Pinpoint the cell where the given text exists, returning its [X, Y] midpoint coordinate. 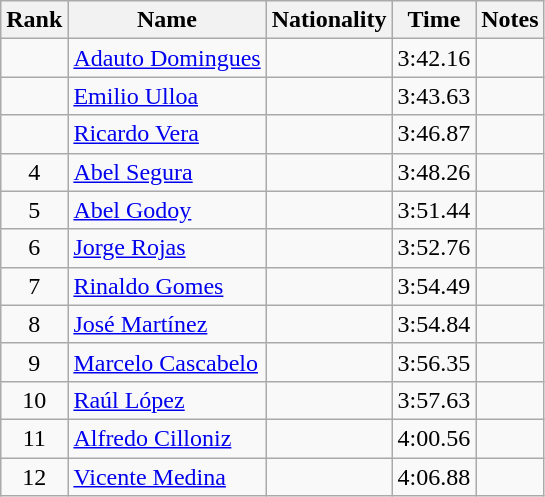
Abel Godoy [167, 210]
3:48.26 [434, 172]
3:42.16 [434, 58]
José Martínez [167, 324]
Time [434, 20]
4 [34, 172]
3:51.44 [434, 210]
4:00.56 [434, 438]
3:57.63 [434, 400]
Rinaldo Gomes [167, 286]
Ricardo Vera [167, 134]
Raúl López [167, 400]
Name [167, 20]
Rank [34, 20]
11 [34, 438]
Vicente Medina [167, 477]
Abel Segura [167, 172]
3:52.76 [434, 248]
Alfredo Cilloniz [167, 438]
3:46.87 [434, 134]
9 [34, 362]
8 [34, 324]
10 [34, 400]
3:43.63 [434, 96]
12 [34, 477]
Emilio Ulloa [167, 96]
Adauto Domingues [167, 58]
3:54.84 [434, 324]
Marcelo Cascabelo [167, 362]
Nationality [329, 20]
5 [34, 210]
4:06.88 [434, 477]
Jorge Rojas [167, 248]
7 [34, 286]
3:56.35 [434, 362]
Notes [510, 20]
3:54.49 [434, 286]
6 [34, 248]
